Locate the cell with the specified text and output its [x, y] center coordinate. 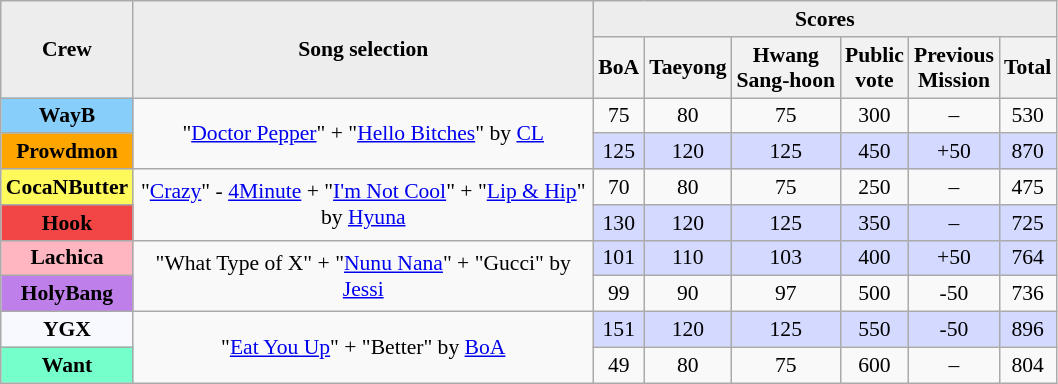
Crew [67, 50]
764 [1028, 258]
"What Type of X" + "Nunu Nana" + "Gucci" by Jessi [363, 276]
725 [1028, 223]
49 [618, 365]
"Eat You Up" + "Better" by BoA [363, 348]
90 [688, 294]
870 [1028, 152]
"Crazy" - 4Minute + "I'm Not Cool" + "Lip & Hip" by Hyuna [363, 204]
400 [874, 258]
Song selection [363, 50]
110 [688, 258]
PreviousMission [954, 68]
Total [1028, 68]
Want [67, 365]
99 [618, 294]
130 [618, 223]
101 [618, 258]
300 [874, 116]
HwangSang-hoon [786, 68]
HolyBang [67, 294]
Prowdmon [67, 152]
600 [874, 365]
70 [618, 187]
350 [874, 223]
804 [1028, 365]
530 [1028, 116]
Scores [824, 19]
250 [874, 187]
"Doctor Pepper" + "Hello Bitches" by CL [363, 134]
475 [1028, 187]
Taeyong [688, 68]
CocaNButter [67, 187]
450 [874, 152]
WayB [67, 116]
BoA [618, 68]
YGX [67, 330]
736 [1028, 294]
151 [618, 330]
Lachica [67, 258]
97 [786, 294]
896 [1028, 330]
Hook [67, 223]
Publicvote [874, 68]
550 [874, 330]
103 [786, 258]
500 [874, 294]
